Return [x, y] of the center of cell containing provided text 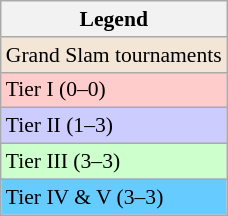
Tier I (0–0) [114, 90]
Grand Slam tournaments [114, 55]
Legend [114, 19]
Tier II (1–3) [114, 126]
Tier IV & V (3–3) [114, 197]
Tier III (3–3) [114, 162]
